Extract the [X, Y] coordinate from the center of the cell holding the provided text.  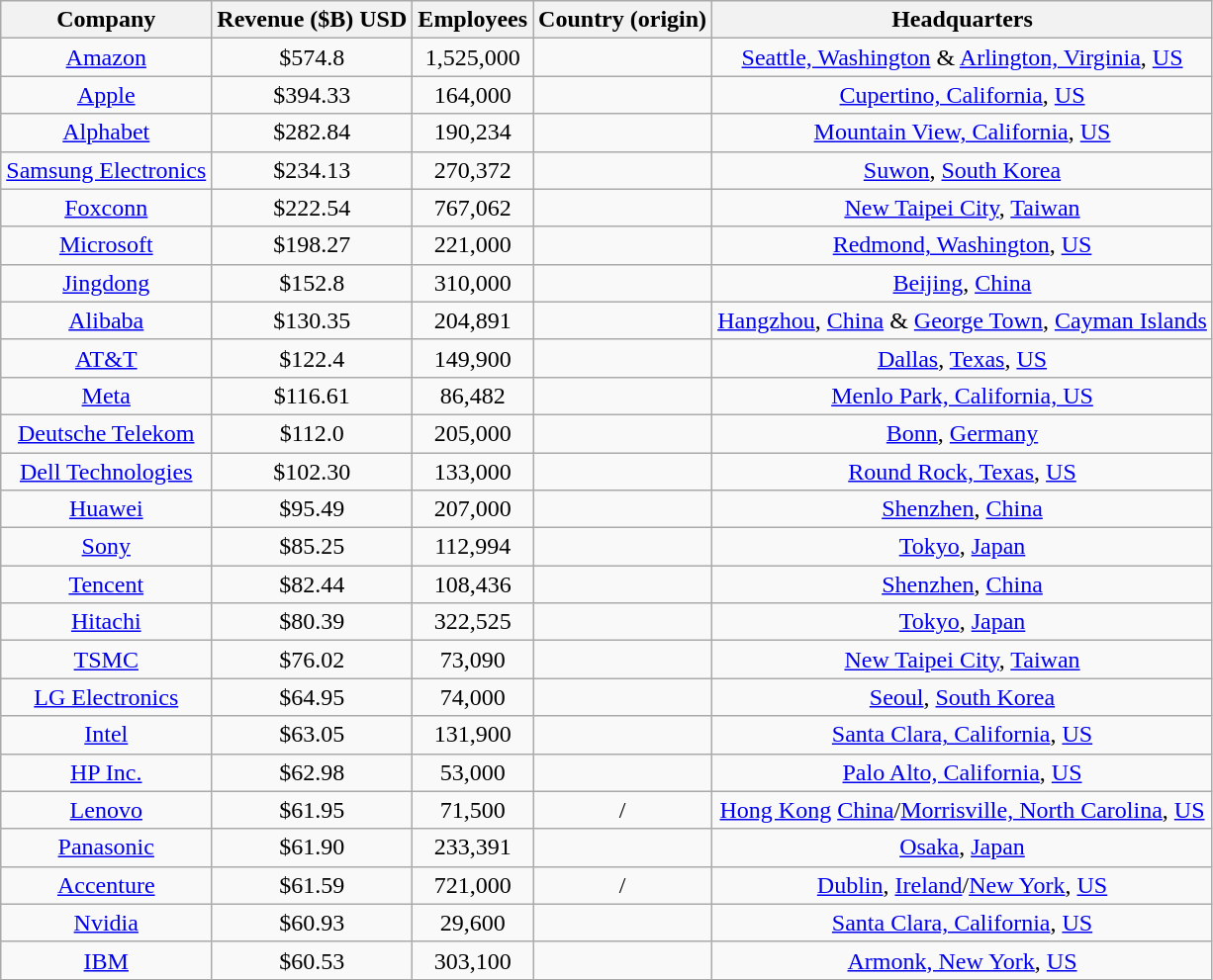
$62.98 [313, 772]
310,000 [473, 283]
Hitachi [107, 622]
112,994 [473, 547]
Sony [107, 547]
$64.95 [313, 697]
767,062 [473, 208]
Menlo Park, California, US [963, 396]
Samsung Electronics [107, 170]
$102.30 [313, 472]
$63.05 [313, 735]
$85.25 [313, 547]
Dallas, Texas, US [963, 358]
$130.35 [313, 320]
Beijing, China [963, 283]
Revenue ($B) USD [313, 20]
1,525,000 [473, 57]
Lenovo [107, 810]
Tencent [107, 584]
Redmond, Washington, US [963, 245]
LG Electronics [107, 697]
Huawei [107, 509]
29,600 [473, 923]
IBM [107, 960]
$394.33 [313, 95]
$152.8 [313, 283]
Dublin, Ireland/New York, US [963, 885]
$574.8 [313, 57]
Hong Kong China/Morrisville, North Carolina, US [963, 810]
$76.02 [313, 660]
$80.39 [313, 622]
Mountain View, California, US [963, 133]
Country (origin) [623, 20]
Osaka, Japan [963, 847]
$122.4 [313, 358]
133,000 [473, 472]
233,391 [473, 847]
Panasonic [107, 847]
Microsoft [107, 245]
Jingdong [107, 283]
$112.0 [313, 433]
$234.13 [313, 170]
108,436 [473, 584]
Bonn, Germany [963, 433]
Nvidia [107, 923]
Alphabet [107, 133]
Amazon [107, 57]
322,525 [473, 622]
73,090 [473, 660]
74,000 [473, 697]
207,000 [473, 509]
190,234 [473, 133]
221,000 [473, 245]
Dell Technologies [107, 472]
71,500 [473, 810]
Suwon, South Korea [963, 170]
$222.54 [313, 208]
$60.53 [313, 960]
$116.61 [313, 396]
53,000 [473, 772]
Company [107, 20]
AT&T [107, 358]
$60.93 [313, 923]
164,000 [473, 95]
Foxconn [107, 208]
$198.27 [313, 245]
Employees [473, 20]
$82.44 [313, 584]
Intel [107, 735]
$61.95 [313, 810]
204,891 [473, 320]
Hangzhou, China & George Town, Cayman Islands [963, 320]
Round Rock, Texas, US [963, 472]
Deutsche Telekom [107, 433]
270,372 [473, 170]
HP Inc. [107, 772]
Accenture [107, 885]
Armonk, New York, US [963, 960]
86,482 [473, 396]
Alibaba [107, 320]
Apple [107, 95]
Seoul, South Korea [963, 697]
$282.84 [313, 133]
Seattle, Washington & Arlington, Virginia, US [963, 57]
$61.59 [313, 885]
721,000 [473, 885]
Headquarters [963, 20]
205,000 [473, 433]
$61.90 [313, 847]
303,100 [473, 960]
$95.49 [313, 509]
Palo Alto, California, US [963, 772]
149,900 [473, 358]
Meta [107, 396]
TSMC [107, 660]
Cupertino, California, US [963, 95]
131,900 [473, 735]
